Return the (X, Y) coordinate for the center point of the cell that contains the specified text.  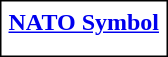
NATO Symbol (84, 22)
